Return [X, Y] of the center of cell containing provided text 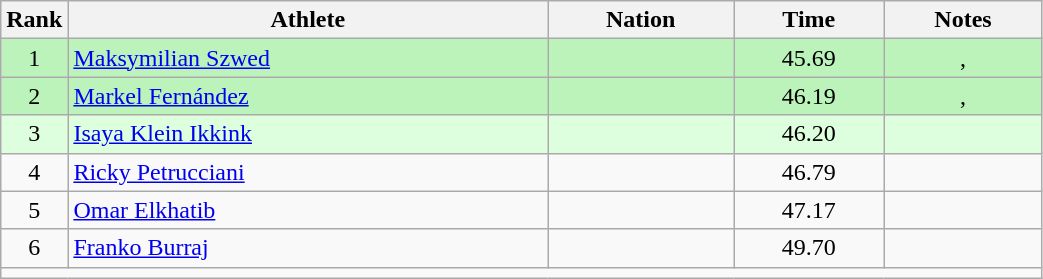
Ricky Petrucciani [308, 172]
Notes [963, 20]
Nation [641, 20]
Omar Elkhatib [308, 210]
Isaya Klein Ikkink [308, 134]
2 [34, 96]
46.20 [809, 134]
Time [809, 20]
49.70 [809, 248]
1 [34, 58]
46.79 [809, 172]
46.19 [809, 96]
Athlete [308, 20]
Maksymilian Szwed [308, 58]
3 [34, 134]
6 [34, 248]
Franko Burraj [308, 248]
45.69 [809, 58]
Markel Fernández [308, 96]
Rank [34, 20]
47.17 [809, 210]
5 [34, 210]
4 [34, 172]
